Extract the [x, y] coordinate from the center of the cell holding the provided text.  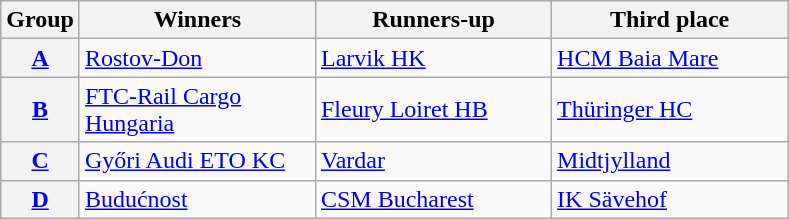
Rostov-Don [197, 58]
Budućnost [197, 199]
CSM Bucharest [433, 199]
A [40, 58]
D [40, 199]
Vardar [433, 161]
FTC-Rail Cargo Hungaria [197, 110]
Midtjylland [670, 161]
Winners [197, 20]
Győri Audi ETO KC [197, 161]
B [40, 110]
Group [40, 20]
Fleury Loiret HB [433, 110]
HCM Baia Mare [670, 58]
C [40, 161]
IK Sävehof [670, 199]
Larvik HK [433, 58]
Runners-up [433, 20]
Thüringer HC [670, 110]
Third place [670, 20]
